Detect which cell encompasses the target text, then output its (X, Y) center coordinate. 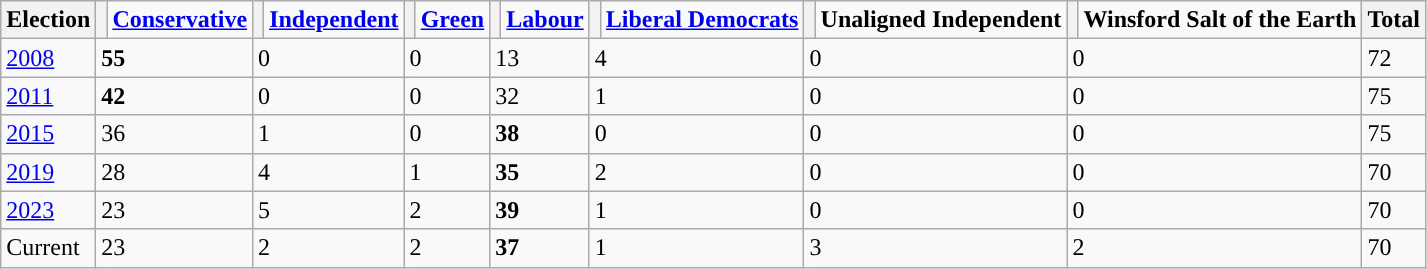
42 (174, 96)
2023 (48, 210)
Total (1394, 20)
38 (540, 134)
28 (174, 172)
Green (452, 20)
36 (174, 134)
72 (1394, 58)
Election (48, 20)
2015 (48, 134)
37 (540, 248)
Winsford Salt of the Earth (1220, 20)
Conservative (180, 20)
2011 (48, 96)
2019 (48, 172)
Liberal Democrats (702, 20)
Unaligned Independent (941, 20)
32 (540, 96)
Independent (334, 20)
Current (48, 248)
3 (936, 248)
39 (540, 210)
2008 (48, 58)
Labour (545, 20)
55 (174, 58)
5 (329, 210)
35 (540, 172)
13 (540, 58)
